Return the (X, Y) coordinate for the center point of the cell that contains the specified text.  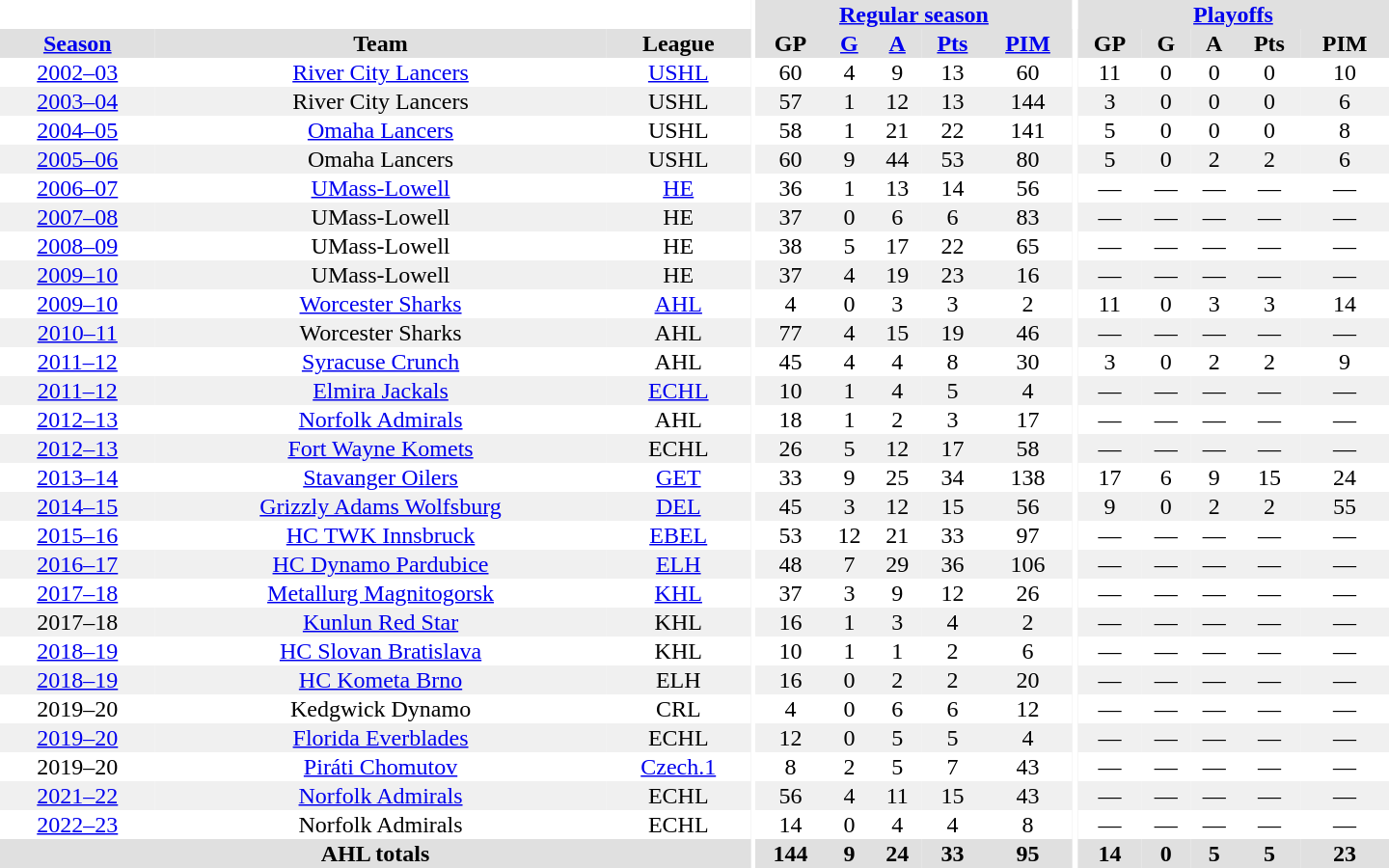
Czech.1 (677, 767)
Elmira Jackals (381, 391)
Syracuse Crunch (381, 362)
46 (1028, 333)
30 (1028, 362)
77 (790, 333)
Regular season (913, 14)
2016–17 (77, 564)
29 (897, 564)
97 (1028, 535)
48 (790, 564)
2008–09 (77, 246)
2010–11 (77, 333)
Piráti Chomutov (381, 767)
57 (790, 101)
44 (897, 159)
20 (1028, 680)
25 (897, 477)
141 (1028, 130)
2021–22 (77, 796)
95 (1028, 854)
2013–14 (77, 477)
83 (1028, 217)
Fort Wayne Komets (381, 448)
38 (790, 246)
Kedgwick Dynamo (381, 709)
34 (953, 477)
2015–16 (77, 535)
2007–08 (77, 217)
2014–15 (77, 506)
HC Dynamo Pardubice (381, 564)
Metallurg Magnitogorsk (381, 593)
138 (1028, 477)
HC Kometa Brno (381, 680)
HC TWK Innsbruck (381, 535)
80 (1028, 159)
Playoffs (1233, 14)
CRL (677, 709)
Season (77, 43)
Grizzly Adams Wolfsburg (381, 506)
DEL (677, 506)
18 (790, 420)
55 (1345, 506)
2006–07 (77, 188)
EBEL (677, 535)
2002–03 (77, 72)
League (677, 43)
2003–04 (77, 101)
AHL totals (375, 854)
Stavanger Oilers (381, 477)
65 (1028, 246)
106 (1028, 564)
HC Slovan Bratislava (381, 651)
2005–06 (77, 159)
Kunlun Red Star (381, 622)
2004–05 (77, 130)
Team (381, 43)
2022–23 (77, 825)
Florida Everblades (381, 738)
GET (677, 477)
